Locate the cell with the specified text and output its [x, y] center coordinate. 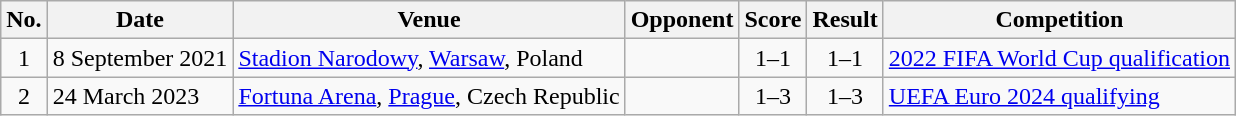
UEFA Euro 2024 qualifying [1059, 96]
Fortuna Arena, Prague, Czech Republic [429, 96]
Venue [429, 20]
No. [24, 20]
Result [845, 20]
Opponent [682, 20]
1 [24, 58]
Score [773, 20]
24 March 2023 [140, 96]
Competition [1059, 20]
2 [24, 96]
2022 FIFA World Cup qualification [1059, 58]
Stadion Narodowy, Warsaw, Poland [429, 58]
8 September 2021 [140, 58]
Date [140, 20]
